Scan for the cell matching the given text and deliver its [X, Y] coordinate at center. 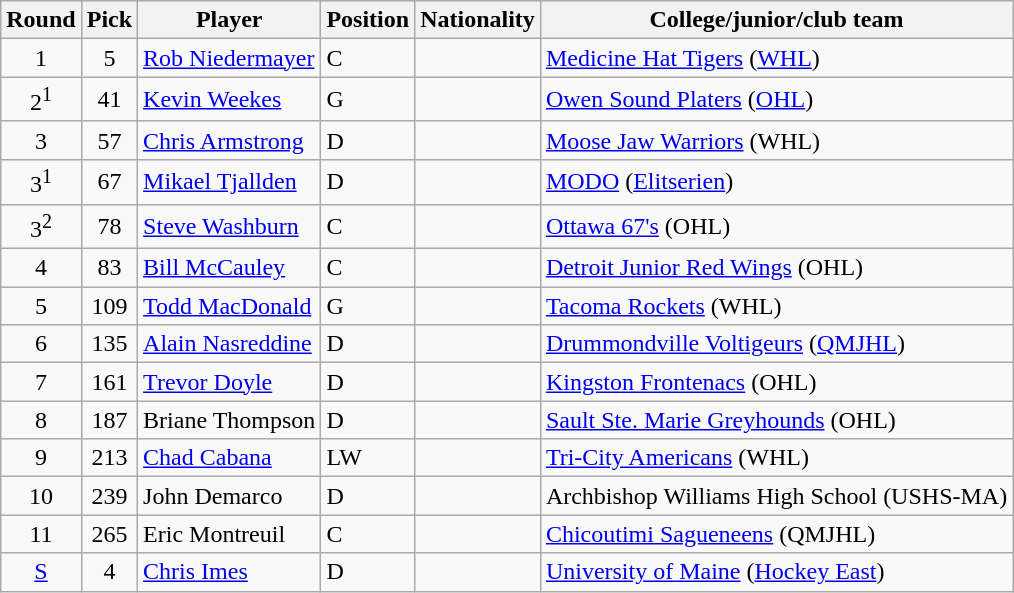
Chicoutimi Sagueneens (QMJHL) [776, 534]
Trevor Doyle [230, 382]
161 [109, 382]
32 [41, 226]
57 [109, 140]
Ottawa 67's (OHL) [776, 226]
21 [41, 100]
Rob Niedermayer [230, 58]
Mikael Tjallden [230, 182]
Alain Nasreddine [230, 344]
9 [41, 458]
8 [41, 420]
239 [109, 496]
College/junior/club team [776, 20]
10 [41, 496]
11 [41, 534]
31 [41, 182]
Bill McCauley [230, 268]
213 [109, 458]
Briane Thompson [230, 420]
Position [368, 20]
Drummondville Voltigeurs (QMJHL) [776, 344]
Pick [109, 20]
Kingston Frontenacs (OHL) [776, 382]
John Demarco [230, 496]
Moose Jaw Warriors (WHL) [776, 140]
LW [368, 458]
83 [109, 268]
Owen Sound Platers (OHL) [776, 100]
3 [41, 140]
Archbishop Williams High School (USHS-MA) [776, 496]
Detroit Junior Red Wings (OHL) [776, 268]
University of Maine (Hockey East) [776, 572]
Round [41, 20]
Chad Cabana [230, 458]
Nationality [478, 20]
6 [41, 344]
109 [109, 306]
Medicine Hat Tigers (WHL) [776, 58]
Steve Washburn [230, 226]
Kevin Weekes [230, 100]
S [41, 572]
Chris Imes [230, 572]
7 [41, 382]
67 [109, 182]
Tri-City Americans (WHL) [776, 458]
Sault Ste. Marie Greyhounds (OHL) [776, 420]
Todd MacDonald [230, 306]
Chris Armstrong [230, 140]
265 [109, 534]
41 [109, 100]
78 [109, 226]
187 [109, 420]
Player [230, 20]
1 [41, 58]
Eric Montreuil [230, 534]
MODO (Elitserien) [776, 182]
Tacoma Rockets (WHL) [776, 306]
135 [109, 344]
